Find where the given text appears and provide that cell's center as (x, y) coordinate. 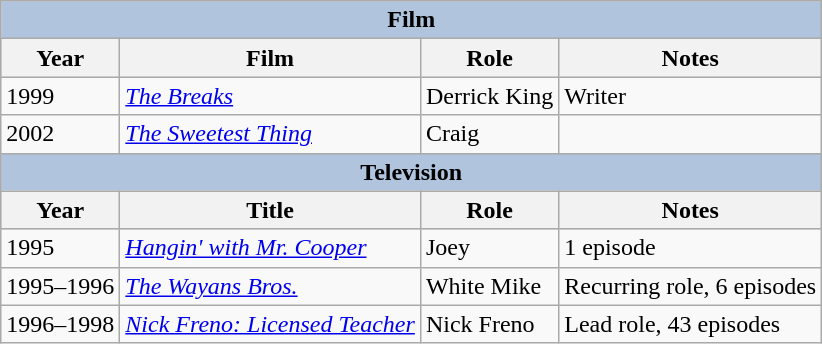
Title (270, 210)
Nick Freno (489, 324)
The Sweetest Thing (270, 134)
Recurring role, 6 episodes (690, 286)
1995 (60, 248)
Lead role, 43 episodes (690, 324)
Television (412, 172)
Derrick King (489, 96)
1999 (60, 96)
Craig (489, 134)
The Wayans Bros. (270, 286)
Hangin' with Mr. Cooper (270, 248)
White Mike (489, 286)
Joey (489, 248)
Nick Freno: Licensed Teacher (270, 324)
1 episode (690, 248)
Writer (690, 96)
1996–1998 (60, 324)
2002 (60, 134)
The Breaks (270, 96)
1995–1996 (60, 286)
